Determine the [x, y] coordinate at the center of the cell enclosing the given text.  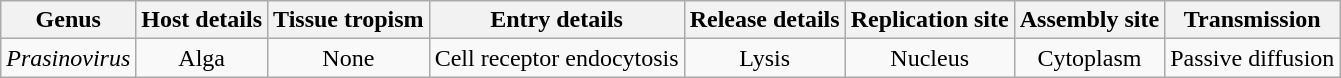
Lysis [764, 58]
Transmission [1252, 20]
Host details [202, 20]
None [349, 58]
Nucleus [930, 58]
Replication site [930, 20]
Release details [764, 20]
Genus [68, 20]
Assembly site [1089, 20]
Passive diffusion [1252, 58]
Cell receptor endocytosis [556, 58]
Prasinovirus [68, 58]
Entry details [556, 20]
Tissue tropism [349, 20]
Cytoplasm [1089, 58]
Alga [202, 58]
